Detect which cell encompasses the target text, then output its [X, Y] center coordinate. 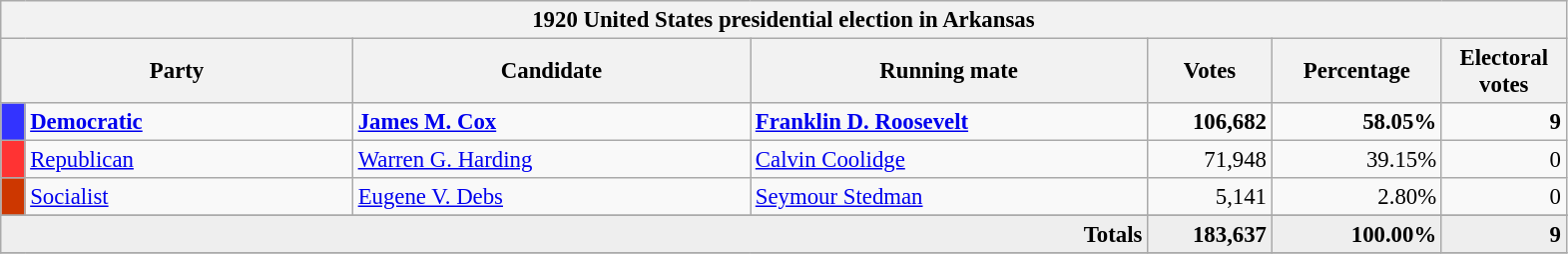
71,948 [1210, 160]
Candidate [551, 72]
Running mate [949, 72]
Socialist [189, 197]
100.00% [1356, 235]
Totals [575, 235]
Electoral votes [1503, 72]
Republican [189, 160]
James M. Cox [551, 122]
Franklin D. Roosevelt [949, 122]
Warren G. Harding [551, 160]
2.80% [1356, 197]
Party [178, 72]
39.15% [1356, 160]
Eugene V. Debs [551, 197]
Seymour Stedman [949, 197]
183,637 [1210, 235]
Percentage [1356, 72]
5,141 [1210, 197]
Democratic [189, 122]
106,682 [1210, 122]
Votes [1210, 72]
Calvin Coolidge [949, 160]
58.05% [1356, 122]
1920 United States presidential election in Arkansas [784, 20]
